Capture the cell that displays the provided text and extract its [X, Y] central coordinate. 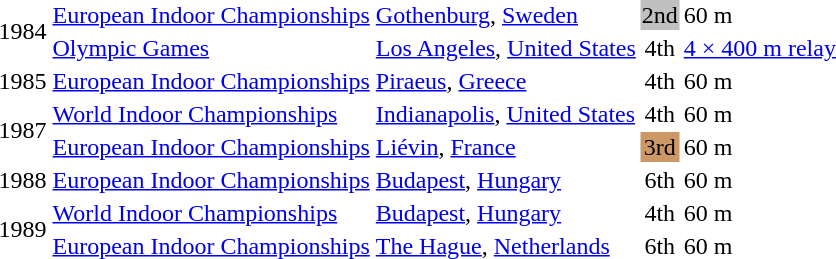
Los Angeles, United States [506, 48]
Piraeus, Greece [506, 81]
Gothenburg, Sweden [506, 15]
Liévin, France [506, 147]
Indianapolis, United States [506, 114]
2nd [660, 15]
Olympic Games [211, 48]
3rd [660, 147]
6th [660, 180]
